Find where the given text appears and provide that cell's center as (X, Y) coordinate. 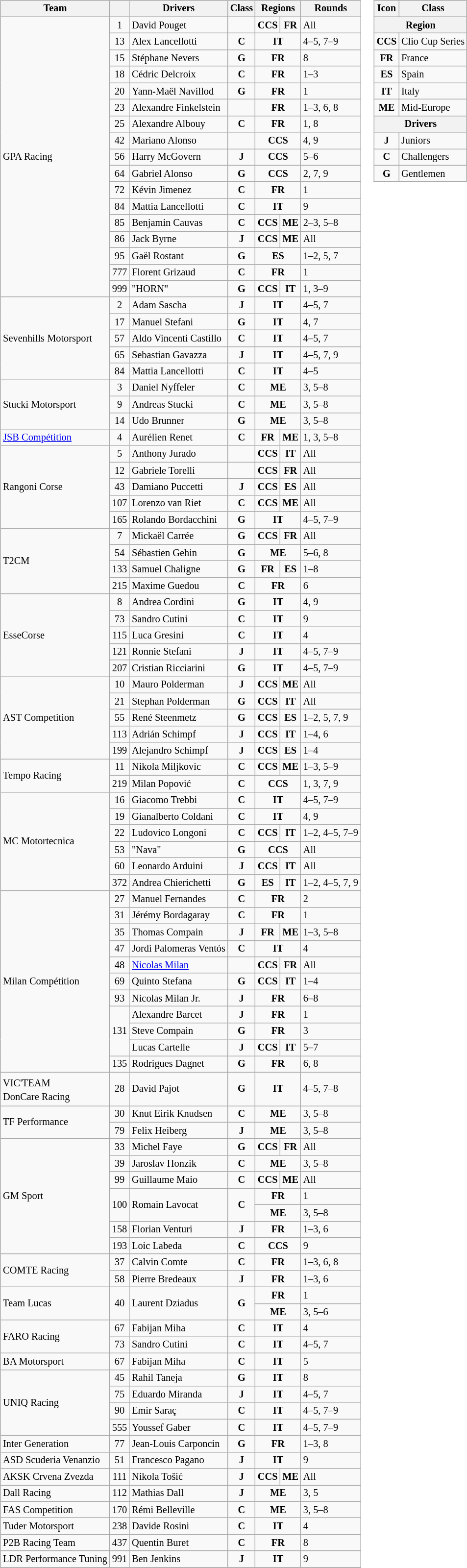
95 (120, 256)
COMTE Racing (55, 1270)
90 (120, 1411)
Region (420, 25)
Mickaël Carrée (178, 537)
Andrea Chierichetti (178, 882)
113 (120, 735)
40 (120, 1303)
215 (120, 586)
1, 3, 7, 9 (331, 784)
1–3 (331, 74)
Romain Lavocat (178, 1204)
Gabriel Alonso (178, 173)
45 (120, 1378)
56 (120, 157)
18 (120, 74)
MC Motortecnica (55, 841)
5–7 (331, 1048)
30 (120, 1114)
31 (120, 916)
Luca Gresini (178, 636)
Lucas Cartelle (178, 1048)
VIC'TEAM DonCare Racing (55, 1089)
Gaël Rostant (178, 256)
Tempo Racing (55, 775)
27 (120, 899)
Gabriele Torelli (178, 470)
1, 3, 5–8 (331, 438)
BA Motorsport (55, 1361)
53 (120, 850)
Spain (433, 74)
1–3, 5–8 (331, 932)
Jack Byrne (178, 240)
Inter Generation (55, 1444)
Rahil Taneja (178, 1378)
16 (120, 800)
Maxime Guedou (178, 586)
P2B Racing Team (55, 1543)
437 (120, 1543)
Adrián Schimpf (178, 735)
UNIQ Racing (55, 1402)
Nikola Tošić (178, 1477)
Alexandre Barcet (178, 1015)
Jean-Louis Carponcin (178, 1444)
Eduardo Miranda (178, 1395)
60 (120, 866)
Youssef Gaber (178, 1427)
Jordi Palomeras Ventós (178, 949)
Team Lucas (55, 1303)
111 (120, 1477)
1, 3–9 (331, 289)
115 (120, 636)
372 (120, 882)
Stéphane Nevers (178, 58)
1, 8 (331, 124)
Kévin Jimenez (178, 190)
Felix Heiberg (178, 1130)
Samuel Chaligne (178, 569)
3, 5–6 (331, 1312)
219 (120, 784)
131 (120, 1031)
158 (120, 1229)
1–4, 6 (331, 735)
207 (120, 668)
Lorenzo van Riet (178, 503)
Harry McGovern (178, 157)
133 (120, 569)
42 (120, 141)
2–3, 5–8 (331, 223)
4–5, 7–8 (331, 1089)
193 (120, 1246)
238 (120, 1526)
2, 7, 9 (331, 173)
6 (331, 586)
Giacomo Trebbi (178, 800)
Rangoni Corse (55, 487)
Icon (387, 9)
Tuder Motorsport (55, 1526)
6–8 (331, 998)
Cristian Ricciarini (178, 668)
France (433, 58)
58 (120, 1279)
Team (55, 9)
David Pouget (178, 25)
1–2, 4–5, 7, 9 (331, 882)
Calvin Comte (178, 1262)
33 (120, 1147)
4–5 (331, 371)
Daniel Nyffeler (178, 388)
20 (120, 91)
85 (120, 223)
Florian Venturi (178, 1229)
14 (120, 421)
7 (120, 537)
AKSK Crvena Zvezda (55, 1477)
13 (120, 42)
39 (120, 1164)
1–2, 4–5, 7–9 (331, 833)
Emir Saraç (178, 1411)
Thomas Compain (178, 932)
David Pajot (178, 1089)
99 (120, 1180)
Italy (433, 91)
ASD Scuderia Venanzio (55, 1460)
35 (120, 932)
Michel Faye (178, 1147)
Stucki Motorsport (55, 405)
12 (120, 470)
72 (120, 190)
48 (120, 965)
Sevenhills Motorsport (55, 338)
75 (120, 1395)
Jérémy Bordagaray (178, 916)
JSB Compétition (55, 438)
Alex Lancellotti (178, 42)
Juniors (433, 141)
Steve Compain (178, 1031)
65 (120, 355)
10 (120, 685)
"HORN" (178, 289)
Mauro Polderman (178, 685)
EsseCorse (55, 635)
Davide Rosini (178, 1526)
FARO Racing (55, 1337)
Francesco Pagano (178, 1460)
999 (120, 289)
25 (120, 124)
Mathias Dall (178, 1494)
Nikola Miljkovic (178, 767)
Aldo Vincenti Castillo (178, 339)
17 (120, 322)
79 (120, 1130)
5–6, 8 (331, 553)
Rémi Belleville (178, 1510)
135 (120, 1064)
22 (120, 833)
TF Performance (55, 1122)
Adam Sascha (178, 305)
69 (120, 981)
4–5, 7, 9 (331, 355)
Dall Racing (55, 1494)
FAS Competition (55, 1510)
T2CM (55, 562)
112 (120, 1494)
23 (120, 108)
77 (120, 1444)
11 (120, 767)
Clio Cup Series (433, 42)
37 (120, 1262)
1–3, 5–9 (331, 767)
"Nava" (178, 850)
Damiano Puccetti (178, 487)
Alexandre Finkelstein (178, 108)
555 (120, 1427)
51 (120, 1460)
21 (120, 701)
Anthony Jurado (178, 454)
5–6 (331, 157)
6, 8 (331, 1064)
4, 7 (331, 322)
64 (120, 173)
Mariano Alonso (178, 141)
100 (120, 1204)
1–2, 5, 7 (331, 256)
Stephan Polderman (178, 701)
Udo Brunner (178, 421)
Florent Grizaud (178, 272)
47 (120, 949)
777 (120, 272)
Gianalberto Coldani (178, 817)
Manuel Fernandes (178, 899)
3, 5 (331, 1494)
57 (120, 339)
Nicolas Milan Jr. (178, 998)
55 (120, 718)
43 (120, 487)
170 (120, 1510)
Laurent Dziadus (178, 1303)
Milan Popović (178, 784)
Knut Eirik Knudsen (178, 1114)
Sebastian Gavazza (178, 355)
1–8 (331, 569)
Ronnie Stefani (178, 652)
Ben Jenkins (178, 1559)
Rolando Bordacchini (178, 520)
86 (120, 240)
Mid-Europe (433, 108)
Milan Compétition (55, 981)
15 (120, 58)
Rounds (331, 9)
Gentlemen (433, 173)
GM Sport (55, 1197)
Manuel Stefani (178, 322)
AST Competition (55, 718)
Leonardo Arduini (178, 866)
René Steenmetz (178, 718)
Alexandre Albouy (178, 124)
Challengers (433, 157)
Quentin Buret (178, 1543)
165 (120, 520)
Loic Labeda (178, 1246)
Andrea Cordini (178, 602)
28 (120, 1089)
991 (120, 1559)
121 (120, 652)
199 (120, 751)
Nicolas Milan (178, 965)
54 (120, 553)
1–3, 8 (331, 1444)
Regions (278, 9)
Aurélien Renet (178, 438)
Yann-Maël Navillod (178, 91)
Pierre Bredeaux (178, 1279)
Sébastien Gehin (178, 553)
Cédric Delcroix (178, 74)
93 (120, 998)
Alejandro Schimpf (178, 751)
Benjamin Cauvas (178, 223)
19 (120, 817)
107 (120, 503)
Ludovico Longoni (178, 833)
Guillaume Maio (178, 1180)
LDR Performance Tuning (55, 1559)
Quinto Stefana (178, 981)
Jaroslav Honzik (178, 1164)
Andreas Stucki (178, 404)
Rodrigues Dagnet (178, 1064)
1–2, 5, 7, 9 (331, 718)
GPA Racing (55, 157)
